From the cell containing the given text, extract its center point as (x, y) coordinate. 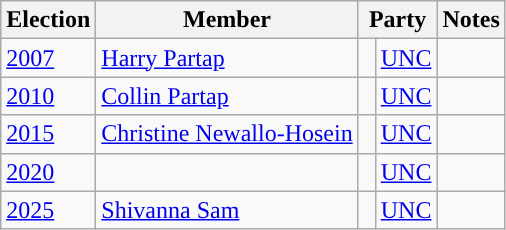
Party (398, 20)
Shivanna Sam (227, 210)
Election (48, 20)
Collin Partap (227, 96)
Christine Newallo-Hosein (227, 134)
Member (227, 20)
Notes (471, 20)
2020 (48, 172)
2015 (48, 134)
2010 (48, 96)
Harry Partap (227, 58)
2007 (48, 58)
2025 (48, 210)
